Scan for the cell matching the given text and deliver its (x, y) coordinate at center. 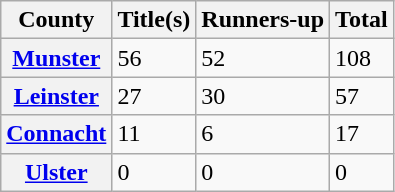
Runners-up (263, 20)
52 (263, 58)
Ulster (56, 172)
17 (362, 134)
11 (154, 134)
Total (362, 20)
Connacht (56, 134)
Leinster (56, 96)
Munster (56, 58)
County (56, 20)
108 (362, 58)
56 (154, 58)
30 (263, 96)
Title(s) (154, 20)
27 (154, 96)
57 (362, 96)
6 (263, 134)
